From the cell containing the given text, extract its center point as [x, y] coordinate. 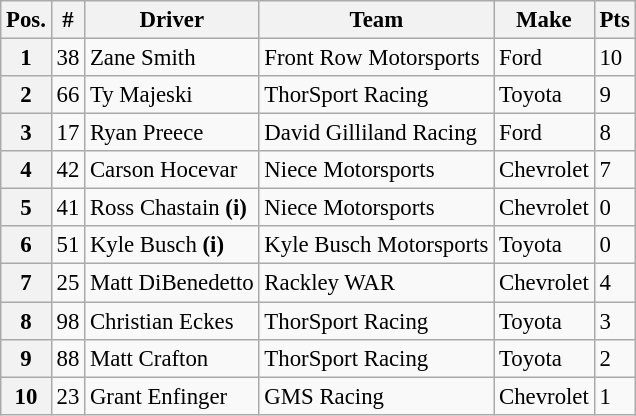
98 [68, 321]
Matt Crafton [172, 358]
Pts [614, 20]
Front Row Motorsports [376, 58]
Matt DiBenedetto [172, 283]
25 [68, 283]
Zane Smith [172, 58]
Ross Chastain (i) [172, 208]
Kyle Busch Motorsports [376, 245]
Kyle Busch (i) [172, 245]
66 [68, 95]
Make [544, 20]
Ty Majeski [172, 95]
6 [26, 245]
42 [68, 170]
41 [68, 208]
17 [68, 133]
5 [26, 208]
David Gilliland Racing [376, 133]
Carson Hocevar [172, 170]
51 [68, 245]
88 [68, 358]
Christian Eckes [172, 321]
23 [68, 396]
# [68, 20]
Team [376, 20]
Pos. [26, 20]
Ryan Preece [172, 133]
Rackley WAR [376, 283]
Driver [172, 20]
GMS Racing [376, 396]
38 [68, 58]
Grant Enfinger [172, 396]
